Provide the (x, y) coordinate of the cell's center where the given text is located.  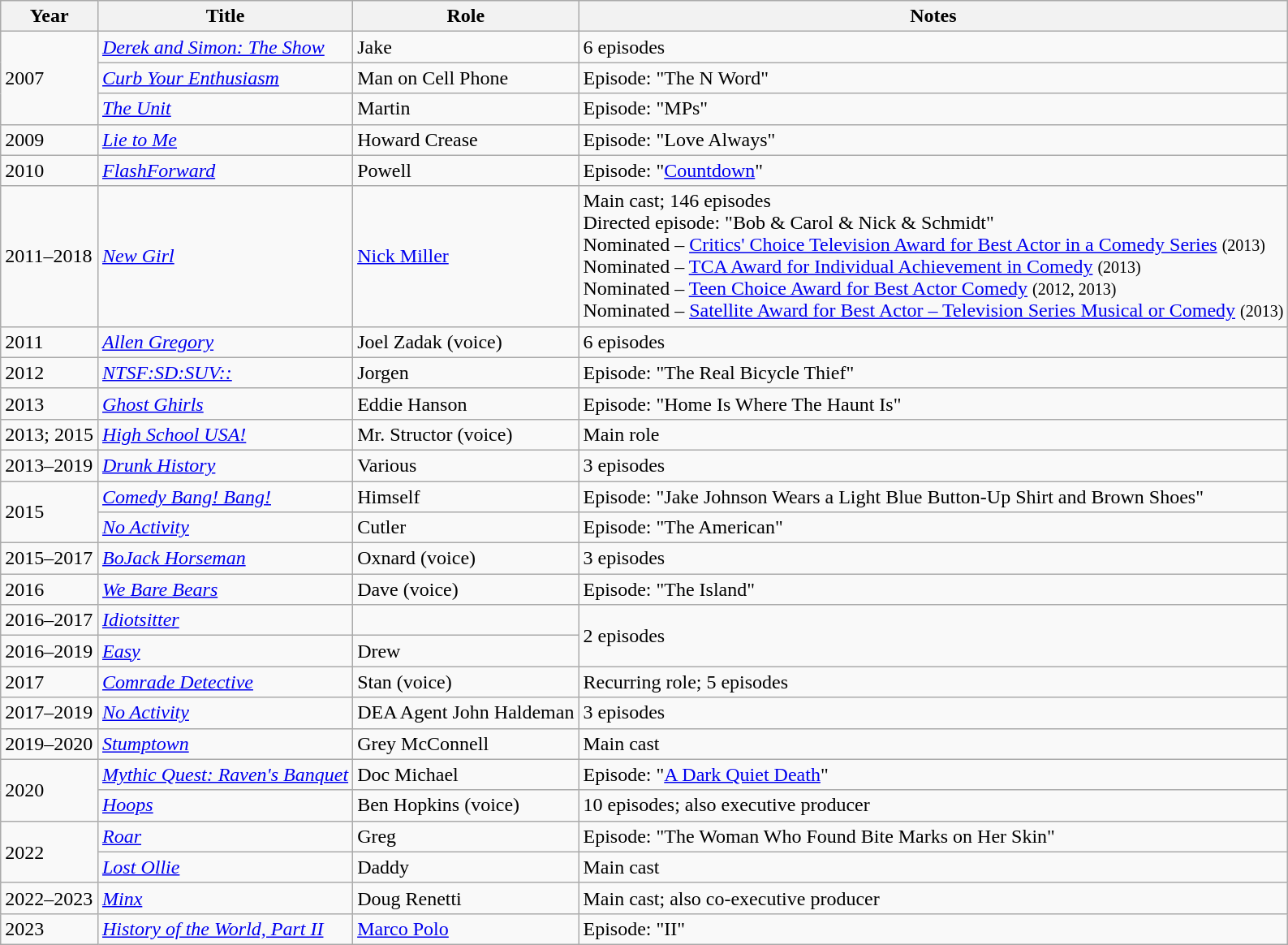
Lost Ollie (225, 867)
Drunk History (225, 465)
Episode: "The Real Bicycle Thief" (933, 373)
Derek and Simon: The Show (225, 47)
NTSF:SD:SUV:: (225, 373)
Mr. Structor (voice) (466, 434)
Ghost Ghirls (225, 403)
2017 (50, 682)
2017–2019 (50, 713)
Eddie Hanson (466, 403)
Oxnard (voice) (466, 559)
We Bare Bears (225, 589)
Notes (933, 16)
Episode: "A Dark Quiet Death" (933, 775)
Powell (466, 170)
Marco Polo (466, 929)
History of the World, Part II (225, 929)
Episode: "The American" (933, 528)
Main role (933, 434)
Comedy Bang! Bang! (225, 496)
Episode: "The Island" (933, 589)
Episode: "Countdown" (933, 170)
Howard Crease (466, 140)
10 episodes; also executive producer (933, 805)
DEA Agent John Haldeman (466, 713)
2013 (50, 403)
2013; 2015 (50, 434)
Mythic Quest: Raven's Banquet (225, 775)
Role (466, 16)
Hoops (225, 805)
Easy (225, 651)
Various (466, 465)
2010 (50, 170)
Martin (466, 109)
Jorgen (466, 373)
Episode: "The Woman Who Found Bite Marks on Her Skin" (933, 836)
Drew (466, 651)
Episode: "II" (933, 929)
FlashForward (225, 170)
2011 (50, 342)
Title (225, 16)
2016 (50, 589)
Curb Your Enthusiasm (225, 78)
Episode: "MPs" (933, 109)
Main cast; also co-executive producer (933, 898)
2009 (50, 140)
Episode: "Love Always" (933, 140)
Ben Hopkins (voice) (466, 805)
2019–2020 (50, 744)
Joel Zadak (voice) (466, 342)
Doug Renetti (466, 898)
Grey McConnell (466, 744)
Lie to Me (225, 140)
2011–2018 (50, 257)
Cutler (466, 528)
Idiotsitter (225, 620)
2022 (50, 852)
Comrade Detective (225, 682)
Stumptown (225, 744)
2016–2019 (50, 651)
High School USA! (225, 434)
2013–2019 (50, 465)
Stan (voice) (466, 682)
Doc Michael (466, 775)
2015–2017 (50, 559)
Minx (225, 898)
2020 (50, 790)
Episode: "Home Is Where The Haunt Is" (933, 403)
Man on Cell Phone (466, 78)
BoJack Horseman (225, 559)
Roar (225, 836)
2023 (50, 929)
Greg (466, 836)
Recurring role; 5 episodes (933, 682)
Jake (466, 47)
2 episodes (933, 636)
2022–2023 (50, 898)
2012 (50, 373)
Dave (voice) (466, 589)
2007 (50, 78)
Year (50, 16)
The Unit (225, 109)
2015 (50, 511)
Nick Miller (466, 257)
Daddy (466, 867)
2016–2017 (50, 620)
Episode: "The N Word" (933, 78)
Episode: "Jake Johnson Wears a Light Blue Button-Up Shirt and Brown Shoes" (933, 496)
Allen Gregory (225, 342)
Himself (466, 496)
New Girl (225, 257)
